Output the [x, y] coordinate of the center of the cell containing the given text.  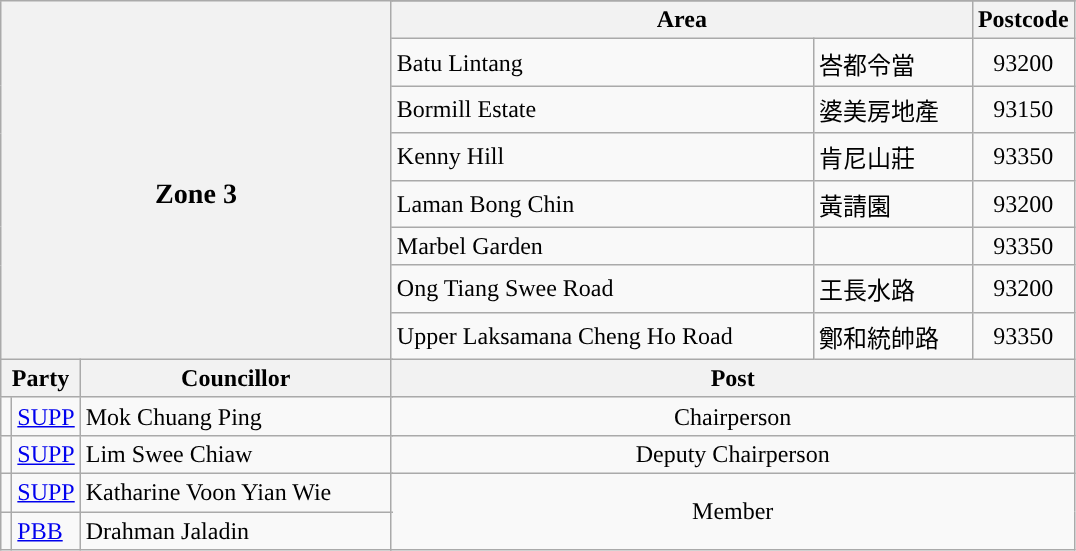
Drahman Jaladin [236, 531]
Area [682, 20]
婆美房地產 [892, 110]
PBB [46, 531]
Katharine Voon Yian Wie [236, 492]
Party [41, 378]
Bormill Estate [602, 110]
Zone 3 [196, 180]
峇都令當 [892, 62]
Chairperson [732, 416]
Mok Chuang Ping [236, 416]
Upper Laksamana Cheng Ho Road [602, 336]
Lim Swee Chiaw [236, 454]
Kenny Hill [602, 156]
Member [732, 511]
Post [732, 378]
Councillor [236, 378]
鄭和統帥路 [892, 336]
Deputy Chairperson [732, 454]
Ong Tiang Swee Road [602, 288]
黃請園 [892, 204]
Batu Lintang [602, 62]
Marbel Garden [602, 246]
93150 [1023, 110]
肯尼山莊 [892, 156]
王長水路 [892, 288]
Postcode [1023, 20]
Laman Bong Chin [602, 204]
